Find where the given text appears and provide that cell's center as (X, Y) coordinate. 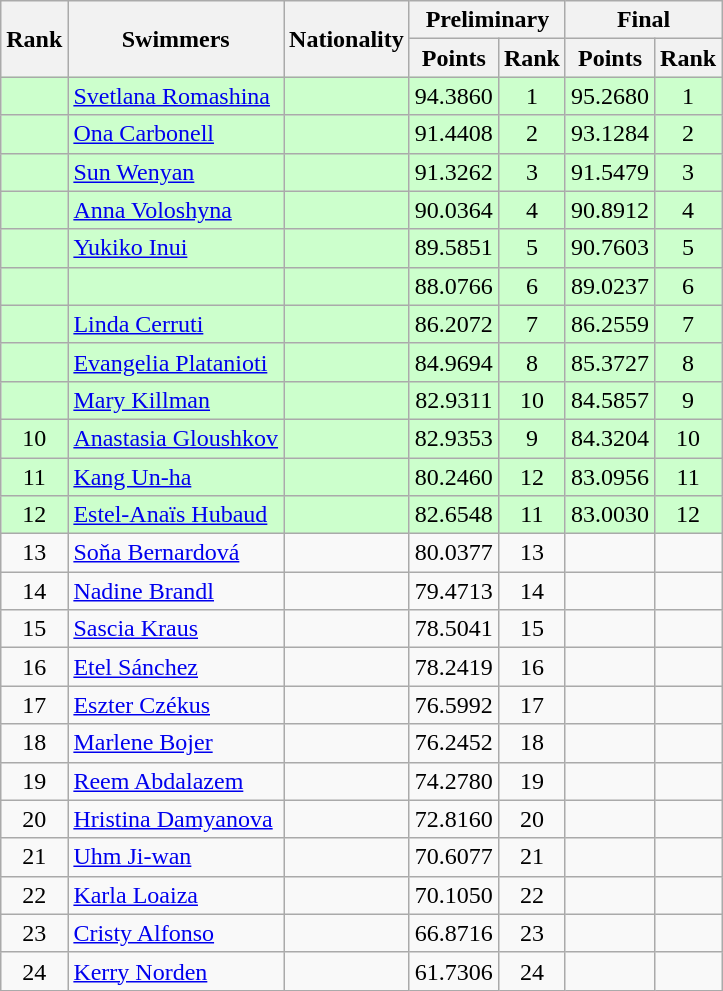
70.1050 (454, 895)
82.6548 (454, 515)
Etel Sánchez (176, 667)
Swimmers (176, 39)
Uhm Ji-wan (176, 857)
Kerry Norden (176, 971)
Marlene Bojer (176, 743)
86.2072 (454, 324)
95.2680 (610, 96)
80.0377 (454, 553)
82.9353 (454, 438)
Sascia Kraus (176, 629)
Kang Un-ha (176, 477)
Svetlana Romashina (176, 96)
Soňa Bernardová (176, 553)
83.0030 (610, 515)
Karla Loaiza (176, 895)
79.4713 (454, 591)
85.3727 (610, 362)
Cristy Alfonso (176, 933)
91.4408 (454, 134)
70.6077 (454, 857)
78.5041 (454, 629)
76.5992 (454, 705)
Sun Wenyan (176, 172)
Estel-Anaïs Hubaud (176, 515)
94.3860 (454, 96)
Final (643, 20)
61.7306 (454, 971)
Nationality (347, 39)
Yukiko Inui (176, 248)
91.5479 (610, 172)
91.3262 (454, 172)
89.0237 (610, 286)
Hristina Damyanova (176, 819)
Preliminary (487, 20)
80.2460 (454, 477)
74.2780 (454, 781)
72.8160 (454, 819)
Linda Cerruti (176, 324)
Anastasia Gloushkov (176, 438)
Nadine Brandl (176, 591)
76.2452 (454, 743)
66.8716 (454, 933)
84.5857 (610, 400)
90.8912 (610, 210)
84.9694 (454, 362)
93.1284 (610, 134)
83.0956 (610, 477)
Anna Voloshyna (176, 210)
Evangelia Platanioti (176, 362)
89.5851 (454, 248)
86.2559 (610, 324)
84.3204 (610, 438)
Mary Killman (176, 400)
Eszter Czékus (176, 705)
Reem Abdalazem (176, 781)
82.9311 (454, 400)
Ona Carbonell (176, 134)
78.2419 (454, 667)
90.0364 (454, 210)
90.7603 (610, 248)
88.0766 (454, 286)
